Capture the cell that displays the provided text and extract its (x, y) central coordinate. 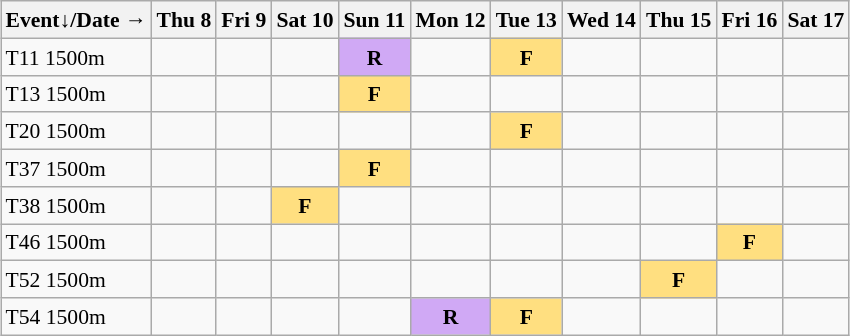
Thu 8 (184, 20)
Fri 9 (244, 20)
T52 1500m (76, 280)
Wed 14 (602, 20)
Sun 11 (374, 20)
Event↓/Date → (76, 20)
Thu 15 (679, 20)
T38 1500m (76, 204)
Mon 12 (450, 20)
T46 1500m (76, 242)
Sat 17 (816, 20)
T11 1500m (76, 56)
Fri 16 (749, 20)
Tue 13 (526, 20)
Sat 10 (304, 20)
T13 1500m (76, 94)
T37 1500m (76, 168)
T54 1500m (76, 316)
T20 1500m (76, 130)
